Capture the cell that displays the provided text and extract its (x, y) central coordinate. 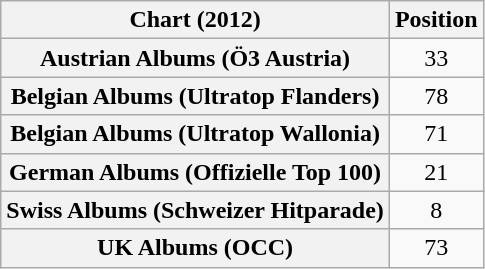
21 (436, 172)
71 (436, 134)
Chart (2012) (196, 20)
German Albums (Offizielle Top 100) (196, 172)
8 (436, 210)
Position (436, 20)
33 (436, 58)
Austrian Albums (Ö3 Austria) (196, 58)
73 (436, 248)
Belgian Albums (Ultratop Wallonia) (196, 134)
78 (436, 96)
Belgian Albums (Ultratop Flanders) (196, 96)
Swiss Albums (Schweizer Hitparade) (196, 210)
UK Albums (OCC) (196, 248)
